Extract the [X, Y] coordinate from the center of the cell holding the provided text.  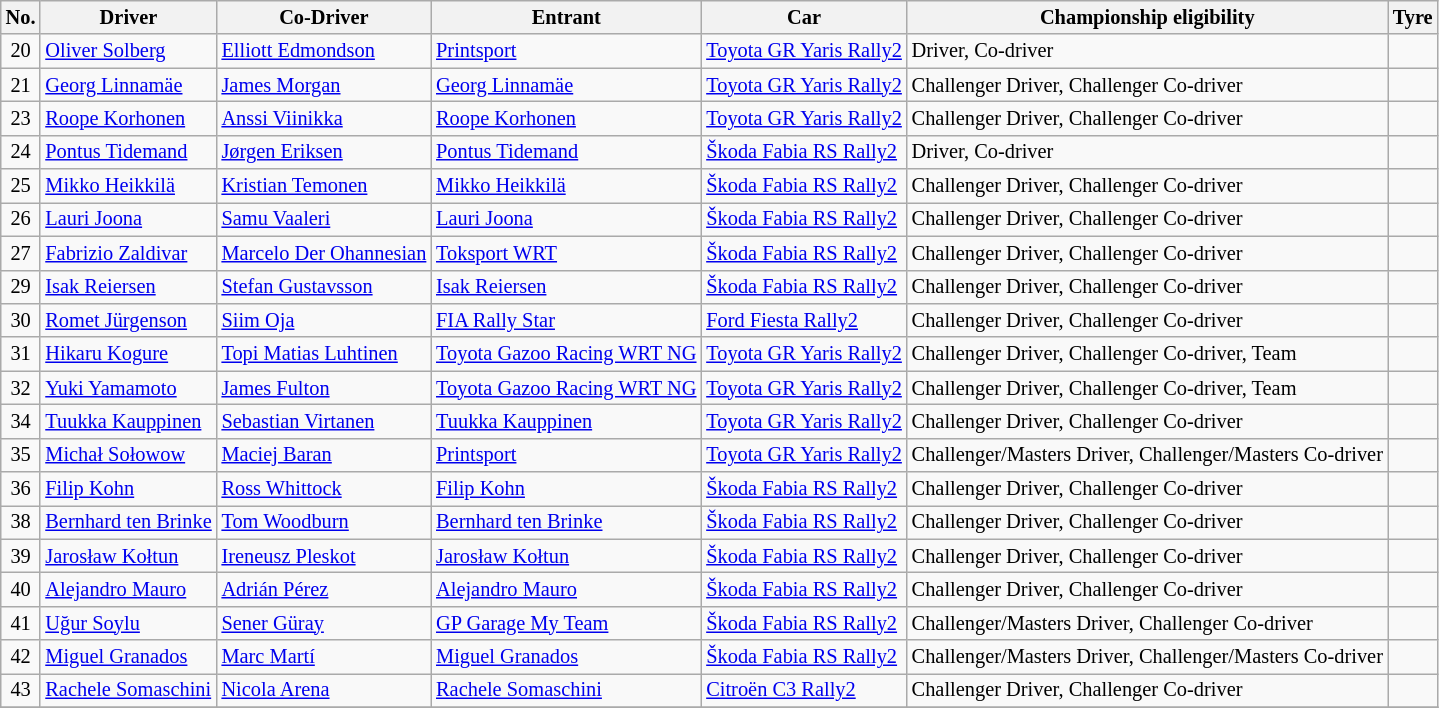
Samu Vaaleri [324, 219]
James Fulton [324, 388]
Tom Woodburn [324, 522]
James Morgan [324, 85]
29 [21, 287]
23 [21, 118]
35 [21, 455]
Yuki Yamamoto [128, 388]
34 [21, 421]
26 [21, 219]
Sener Güray [324, 623]
39 [21, 556]
Topi Matias Luhtinen [324, 354]
40 [21, 589]
Michał Sołowow [128, 455]
20 [21, 51]
Siim Oja [324, 320]
Anssi Viinikka [324, 118]
Maciej Baran [324, 455]
27 [21, 253]
41 [21, 623]
Co-Driver [324, 17]
Fabrizio Zaldivar [128, 253]
FIA Rally Star [566, 320]
32 [21, 388]
Marc Martí [324, 657]
24 [21, 152]
Kristian Temonen [324, 186]
Ross Whittock [324, 489]
Ford Fiesta Rally2 [804, 320]
Entrant [566, 17]
Hikaru Kogure [128, 354]
Tyre [1413, 17]
No. [21, 17]
Sebastian Virtanen [324, 421]
Car [804, 17]
Toksport WRT [566, 253]
36 [21, 489]
Oliver Solberg [128, 51]
25 [21, 186]
43 [21, 690]
42 [21, 657]
Romet Jürgenson [128, 320]
31 [21, 354]
Elliott Edmondson [324, 51]
GP Garage My Team [566, 623]
38 [21, 522]
Stefan Gustavsson [324, 287]
21 [21, 85]
30 [21, 320]
Championship eligibility [1148, 17]
Marcelo Der Ohannesian [324, 253]
Citroën C3 Rally2 [804, 690]
Jørgen Eriksen [324, 152]
Ireneusz Pleskot [324, 556]
Driver [128, 17]
Uğur Soylu [128, 623]
Adrián Pérez [324, 589]
Nicola Arena [324, 690]
Challenger/Masters Driver, Challenger Co-driver [1148, 623]
